Pinpoint the cell where the given text exists, returning its [x, y] midpoint coordinate. 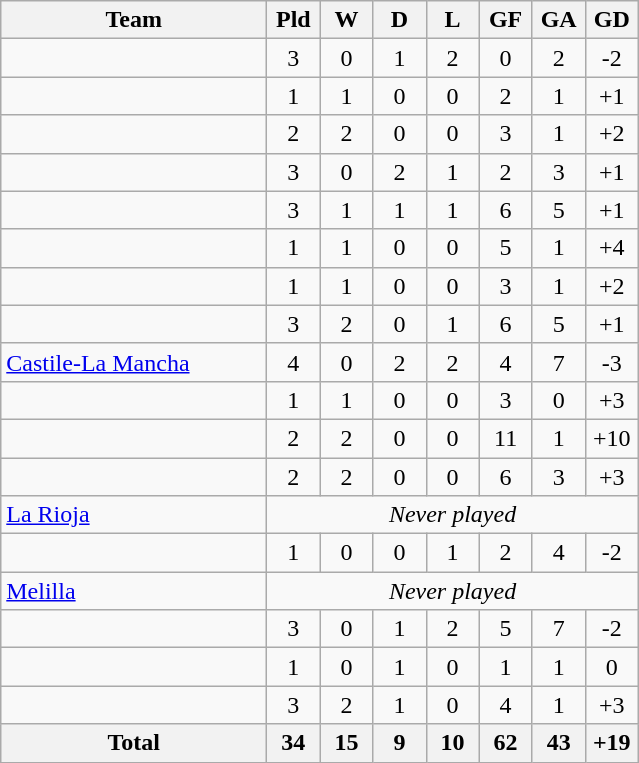
43 [558, 743]
10 [452, 743]
GD [612, 20]
34 [294, 743]
Pld [294, 20]
9 [400, 743]
-3 [612, 362]
+19 [612, 743]
Total [134, 743]
GF [506, 20]
+10 [612, 438]
Melilla [134, 591]
Team [134, 20]
62 [506, 743]
GA [558, 20]
D [400, 20]
11 [506, 438]
W [346, 20]
L [452, 20]
Castile-La Mancha [134, 362]
+4 [612, 248]
La Rioja [134, 515]
15 [346, 743]
